Detect which cell encompasses the target text, then output its [x, y] center coordinate. 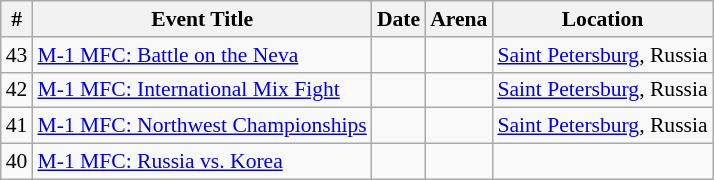
M-1 MFC: Northwest Championships [202, 126]
41 [17, 126]
M-1 MFC: International Mix Fight [202, 90]
# [17, 19]
Date [398, 19]
40 [17, 162]
Location [602, 19]
Event Title [202, 19]
M-1 MFC: Russia vs. Korea [202, 162]
M-1 MFC: Battle on the Neva [202, 55]
42 [17, 90]
Arena [458, 19]
43 [17, 55]
